Scan for the cell matching the given text and deliver its (X, Y) coordinate at center. 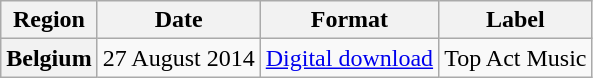
Belgium (49, 58)
Top Act Music (516, 58)
Label (516, 20)
Region (49, 20)
Date (178, 20)
Digital download (349, 58)
27 August 2014 (178, 58)
Format (349, 20)
